Capture the cell that displays the provided text and extract its [x, y] central coordinate. 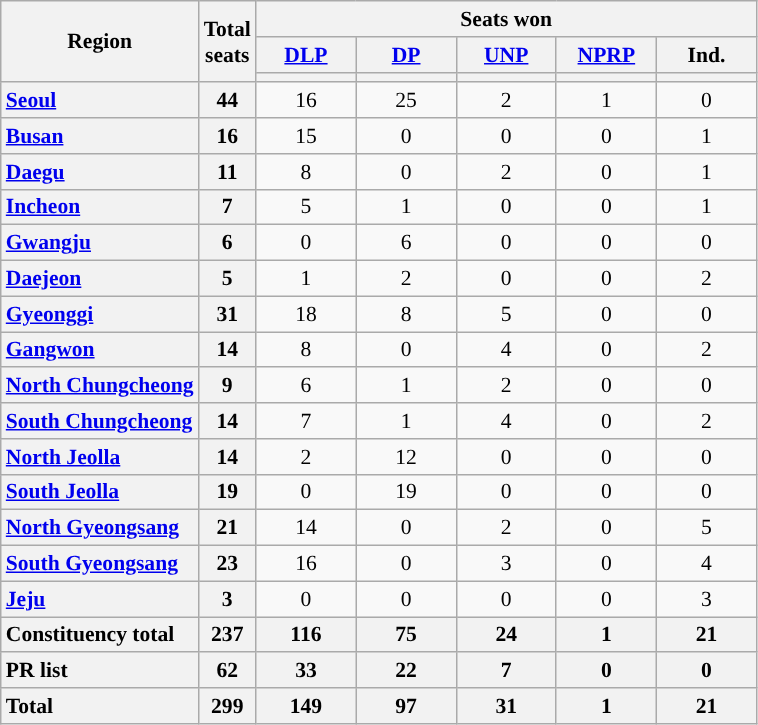
North Jeolla [100, 457]
15 [306, 136]
149 [306, 706]
South Chungcheong [100, 421]
237 [228, 635]
Seats won [506, 19]
Ind. [706, 55]
NPRP [606, 55]
Busan [100, 136]
44 [228, 101]
DLP [306, 55]
116 [306, 635]
Incheon [100, 207]
Constituency total [100, 635]
11 [228, 172]
Total [100, 706]
Gyeonggi [100, 314]
Gangwon [100, 350]
23 [228, 564]
North Chungcheong [100, 386]
Gwangju [100, 243]
Region [100, 42]
75 [406, 635]
299 [228, 706]
UNP [506, 55]
22 [406, 671]
12 [406, 457]
Daejeon [100, 279]
Totalseats [228, 42]
Daegu [100, 172]
24 [506, 635]
18 [306, 314]
Jeju [100, 599]
9 [228, 386]
North Gyeongsang [100, 528]
Seoul [100, 101]
South Gyeongsang [100, 564]
South Jeolla [100, 492]
33 [306, 671]
PR list [100, 671]
97 [406, 706]
DP [406, 55]
25 [406, 101]
62 [228, 671]
